Find where the given text appears and provide that cell's center as [x, y] coordinate. 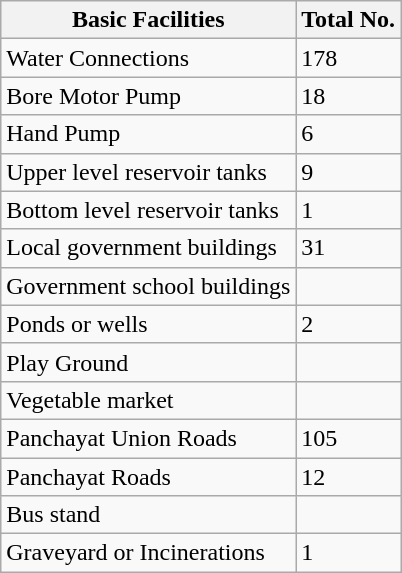
Bus stand [148, 515]
Local government buildings [148, 248]
31 [348, 248]
Bore Motor Pump [148, 96]
2 [348, 324]
6 [348, 134]
Government school buildings [148, 286]
Water Connections [148, 58]
178 [348, 58]
Panchayat Roads [148, 477]
Ponds or wells [148, 324]
Hand Pump [148, 134]
12 [348, 477]
Graveyard or Incinerations [148, 553]
Upper level reservoir tanks [148, 172]
9 [348, 172]
Vegetable market [148, 400]
Total No. [348, 20]
Bottom level reservoir tanks [148, 210]
Play Ground [148, 362]
Panchayat Union Roads [148, 438]
Basic Facilities [148, 20]
18 [348, 96]
105 [348, 438]
